Detect which cell encompasses the target text, then output its [X, Y] center coordinate. 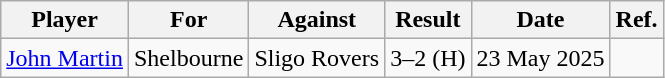
Date [540, 20]
Result [428, 20]
Shelbourne [188, 58]
Against [317, 20]
For [188, 20]
Player [65, 20]
Ref. [636, 20]
3–2 (H) [428, 58]
Sligo Rovers [317, 58]
John Martin [65, 58]
23 May 2025 [540, 58]
